Locate the cell with the specified text and output its (X, Y) center coordinate. 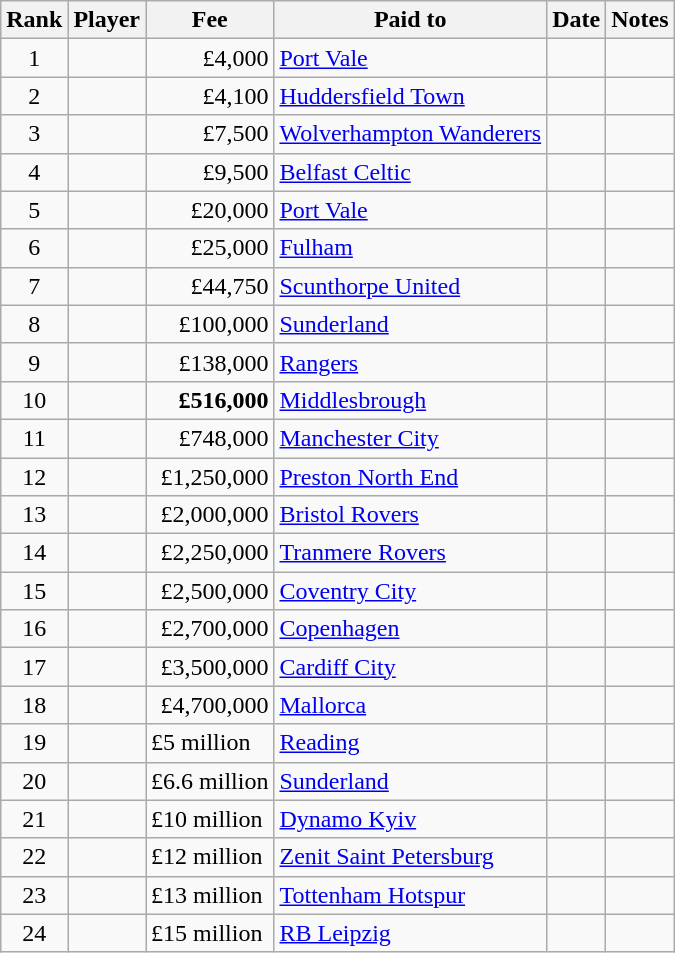
£5 million (210, 743)
£9,500 (210, 172)
Tranmere Rovers (410, 553)
Scunthorpe United (410, 286)
Zenit Saint Petersburg (410, 857)
15 (34, 591)
6 (34, 248)
£12 million (210, 857)
Tottenham Hotspur (410, 895)
7 (34, 286)
Coventry City (410, 591)
17 (34, 667)
£1,250,000 (210, 477)
18 (34, 705)
£2,500,000 (210, 591)
Fulham (410, 248)
£2,700,000 (210, 629)
Cardiff City (410, 667)
Notes (640, 20)
£20,000 (210, 210)
24 (34, 933)
£3,500,000 (210, 667)
Belfast Celtic (410, 172)
3 (34, 134)
£25,000 (210, 248)
£10 million (210, 819)
13 (34, 515)
14 (34, 553)
Huddersfield Town (410, 96)
RB Leipzig (410, 933)
£4,100 (210, 96)
23 (34, 895)
Dynamo Kyiv (410, 819)
£7,500 (210, 134)
£4,000 (210, 58)
16 (34, 629)
Copenhagen (410, 629)
£44,750 (210, 286)
£6.6 million (210, 781)
£2,000,000 (210, 515)
8 (34, 324)
Manchester City (410, 438)
Middlesbrough (410, 400)
Date (576, 20)
£4,700,000 (210, 705)
Reading (410, 743)
2 (34, 96)
£516,000 (210, 400)
1 (34, 58)
£15 million (210, 933)
11 (34, 438)
£138,000 (210, 362)
9 (34, 362)
Rank (34, 20)
21 (34, 819)
19 (34, 743)
5 (34, 210)
10 (34, 400)
4 (34, 172)
£748,000 (210, 438)
22 (34, 857)
20 (34, 781)
Player (107, 20)
Paid to (410, 20)
Bristol Rovers (410, 515)
Rangers (410, 362)
12 (34, 477)
Mallorca (410, 705)
£2,250,000 (210, 553)
Wolverhampton Wanderers (410, 134)
Fee (210, 20)
Preston North End (410, 477)
£100,000 (210, 324)
£13 million (210, 895)
